Find where the given text appears and provide that cell's center as (x, y) coordinate. 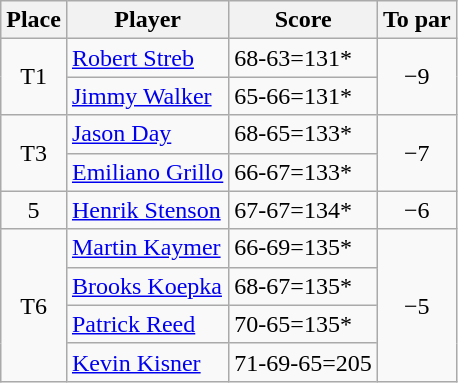
−7 (416, 153)
Patrick Reed (147, 324)
68-65=133* (304, 134)
5 (34, 210)
−6 (416, 210)
66-67=133* (304, 172)
T6 (34, 305)
70-65=135* (304, 324)
Jimmy Walker (147, 96)
65-66=131* (304, 96)
68-63=131* (304, 58)
Place (34, 20)
−9 (416, 77)
Henrik Stenson (147, 210)
66-69=135* (304, 248)
Player (147, 20)
67-67=134* (304, 210)
T3 (34, 153)
68-67=135* (304, 286)
71-69-65=205 (304, 362)
Emiliano Grillo (147, 172)
To par (416, 20)
Jason Day (147, 134)
Robert Streb (147, 58)
−5 (416, 305)
Score (304, 20)
Kevin Kisner (147, 362)
T1 (34, 77)
Brooks Koepka (147, 286)
Martin Kaymer (147, 248)
